Detect which cell encompasses the target text, then output its [X, Y] center coordinate. 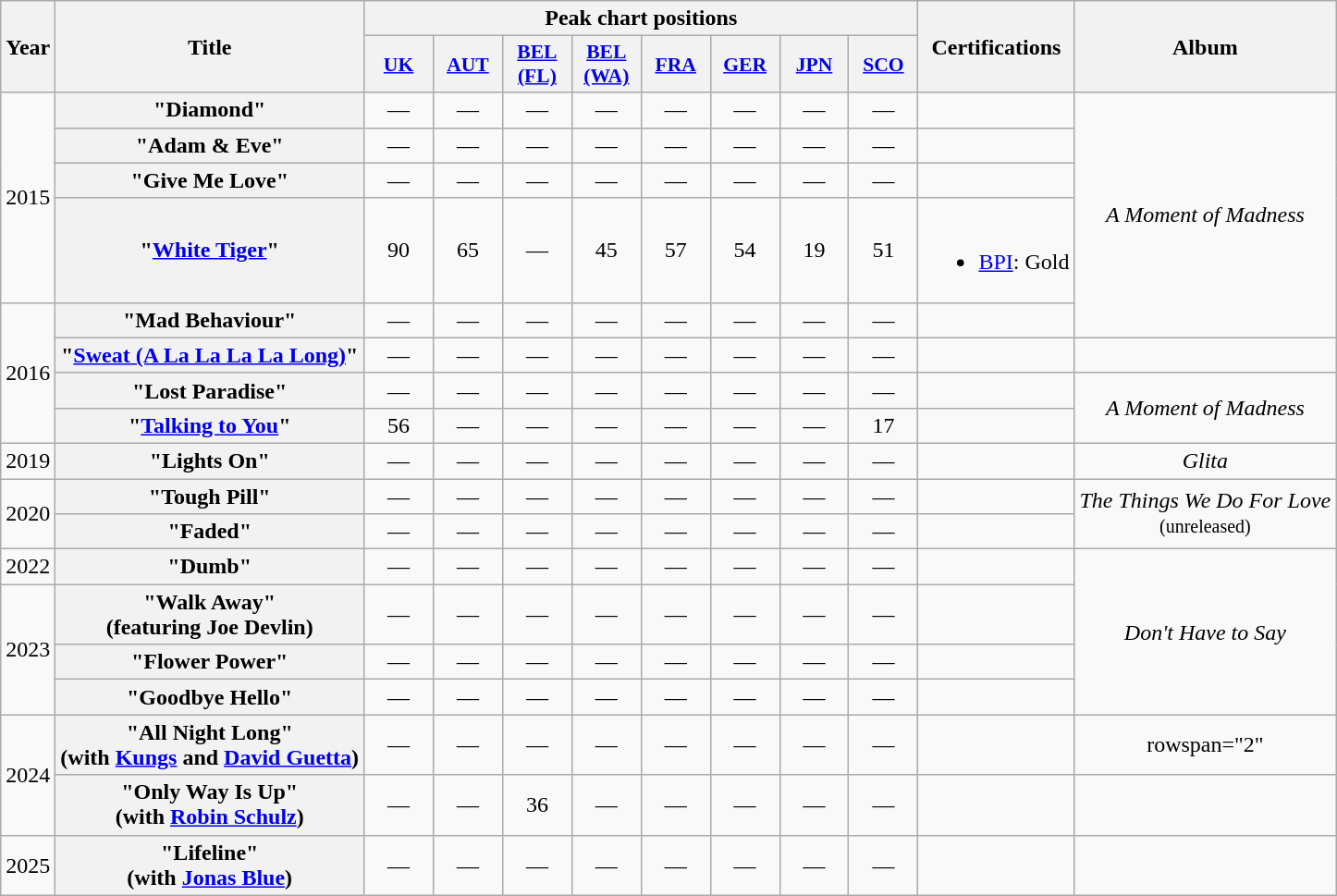
"Diamond" [210, 110]
Title [210, 46]
"All Night Long"(with Kungs and David Guetta) [210, 745]
UK [399, 65]
The Things We Do For Love(unreleased) [1206, 514]
2022 [28, 567]
FRA [675, 65]
2024 [28, 775]
2015 [28, 198]
65 [468, 250]
2020 [28, 514]
"Mad Behaviour" [210, 320]
"Goodbye Hello" [210, 697]
51 [884, 250]
GER [745, 65]
56 [399, 425]
BEL(FL) [536, 65]
"Lights On" [210, 460]
"Faded" [210, 532]
Peak chart positions [642, 18]
"Sweat (A La La La La Long)" [210, 355]
AUT [468, 65]
BEL(WA) [607, 65]
"Walk Away"(featuring Joe Devlin) [210, 614]
BPI: Gold [997, 250]
54 [745, 250]
Don't Have to Say [1206, 632]
36 [536, 804]
"Flower Power" [210, 662]
SCO [884, 65]
90 [399, 250]
"Talking to You" [210, 425]
57 [675, 250]
"Tough Pill" [210, 497]
17 [884, 425]
2023 [28, 649]
Year [28, 46]
JPN [814, 65]
2016 [28, 373]
"Adam & Eve" [210, 145]
rowspan="2" [1206, 745]
"Give Me Love" [210, 180]
19 [814, 250]
Glita [1206, 460]
"Dumb" [210, 567]
"Lifeline"(with Jonas Blue) [210, 865]
Certifications [997, 46]
"Lost Paradise" [210, 390]
Album [1206, 46]
2025 [28, 865]
45 [607, 250]
"White Tiger" [210, 250]
"Only Way Is Up"(with Robin Schulz) [210, 804]
2019 [28, 460]
